Find where the given text appears and provide that cell's center as (x, y) coordinate. 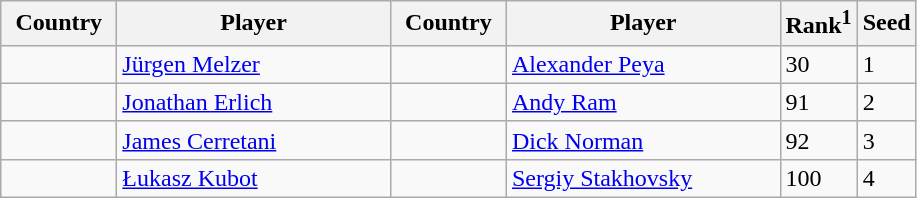
30 (818, 64)
Seed (886, 24)
Łukasz Kubot (254, 178)
Jonathan Erlich (254, 102)
91 (818, 102)
4 (886, 178)
Rank1 (818, 24)
Jürgen Melzer (254, 64)
Sergiy Stakhovsky (643, 178)
Alexander Peya (643, 64)
Dick Norman (643, 140)
Andy Ram (643, 102)
1 (886, 64)
James Cerretani (254, 140)
2 (886, 102)
3 (886, 140)
92 (818, 140)
100 (818, 178)
